Extract the (x, y) coordinate from the center of the cell holding the provided text.  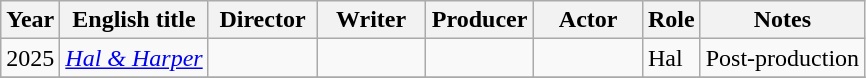
Notes (782, 20)
Year (30, 20)
English title (134, 20)
Actor (588, 20)
Post-production (782, 58)
Director (262, 20)
Writer (372, 20)
2025 (30, 58)
Hal (671, 58)
Producer (480, 20)
Role (671, 20)
Hal & Harper (134, 58)
